Determine the (x, y) coordinate at the center of the cell enclosing the given text.  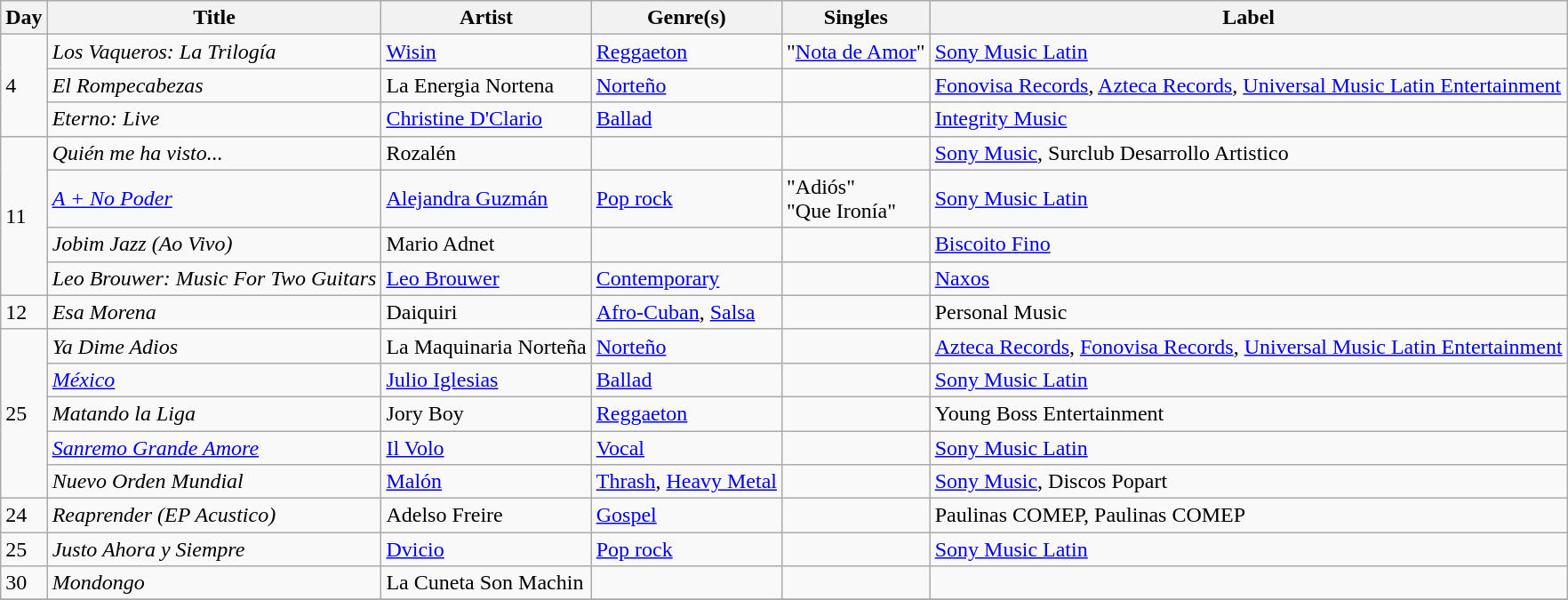
La Cuneta Son Machin (486, 583)
El Rompecabezas (214, 85)
Paulinas COMEP, Paulinas COMEP (1248, 516)
Artist (486, 18)
11 (24, 215)
Contemporary (686, 278)
Naxos (1248, 278)
Malón (486, 482)
Adelso Freire (486, 516)
Young Boss Entertainment (1248, 413)
Esa Morena (214, 312)
Sony Music, Discos Popart (1248, 482)
Vocal (686, 447)
Rozalén (486, 153)
4 (24, 85)
Christine D'Clario (486, 119)
"Nota de Amor" (857, 52)
México (214, 380)
Julio Iglesias (486, 380)
Dvicio (486, 549)
Thrash, Heavy Metal (686, 482)
Matando la Liga (214, 413)
Fonovisa Records, Azteca Records, Universal Music Latin Entertainment (1248, 85)
Gospel (686, 516)
Los Vaqueros: La Trilogía (214, 52)
Label (1248, 18)
"Adiós""Que Ironía" (857, 199)
Jory Boy (486, 413)
Genre(s) (686, 18)
Afro-Cuban, Salsa (686, 312)
Jobim Jazz (Ao Vivo) (214, 244)
Eterno: Live (214, 119)
Ya Dime Adios (214, 346)
Nuevo Orden Mundial (214, 482)
La Maquinaria Norteña (486, 346)
Mondongo (214, 583)
Singles (857, 18)
Il Volo (486, 447)
Integrity Music (1248, 119)
Leo Brouwer (486, 278)
Biscoito Fino (1248, 244)
Alejandra Guzmán (486, 199)
Wisin (486, 52)
12 (24, 312)
Mario Adnet (486, 244)
Sanremo Grande Amore (214, 447)
Quién me ha visto... (214, 153)
Leo Brouwer: Music For Two Guitars (214, 278)
La Energia Nortena (486, 85)
Sony Music, Surclub Desarrollo Artistico (1248, 153)
Day (24, 18)
A + No Poder (214, 199)
Title (214, 18)
30 (24, 583)
Personal Music (1248, 312)
Justo Ahora y Siempre (214, 549)
Azteca Records, Fonovisa Records, Universal Music Latin Entertainment (1248, 346)
Daiquiri (486, 312)
24 (24, 516)
Reaprender (EP Acustico) (214, 516)
